Determine the [X, Y] coordinate at the center of the cell enclosing the given text.  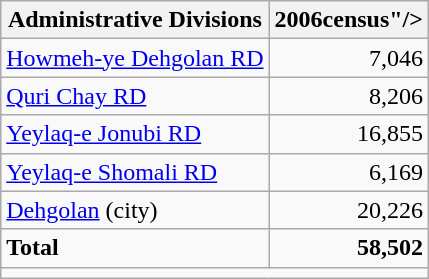
Yeylaq-e Jonubi RD [135, 134]
6,169 [348, 172]
Yeylaq-e Shomali RD [135, 172]
Total [135, 248]
2006census"/> [348, 20]
Quri Chay RD [135, 96]
20,226 [348, 210]
Dehgolan (city) [135, 210]
Administrative Divisions [135, 20]
Howmeh-ye Dehgolan RD [135, 58]
8,206 [348, 96]
7,046 [348, 58]
16,855 [348, 134]
58,502 [348, 248]
